Search for the cell housing the specified text and yield its [X, Y] center coordinate. 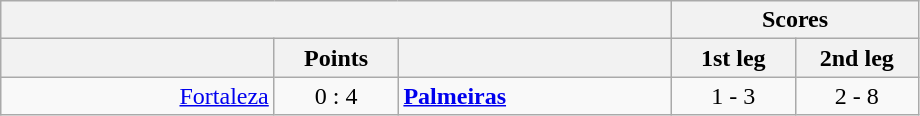
0 : 4 [336, 96]
2 - 8 [857, 96]
Points [336, 58]
Palmeiras [535, 96]
1st leg [733, 58]
2nd leg [857, 58]
Fortaleza [138, 96]
Scores [794, 20]
1 - 3 [733, 96]
